Return the (X, Y) coordinate for the center point of the cell that contains the specified text.  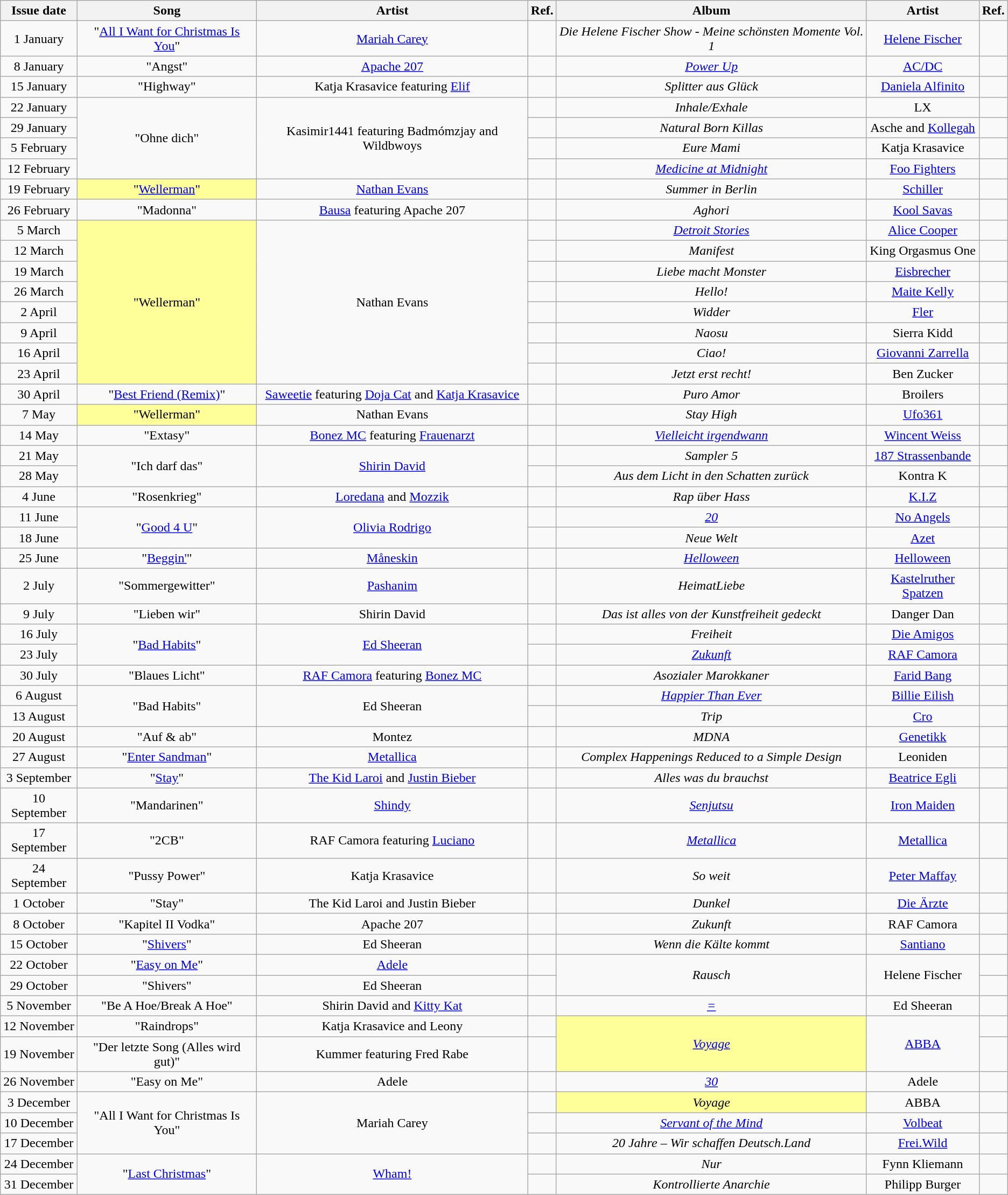
"Kapitel II Vodka" (167, 924)
20 August (39, 737)
No Angels (923, 517)
10 December (39, 1123)
Pashanim (393, 586)
12 February (39, 169)
K.I.Z (923, 497)
"Blaues Licht" (167, 675)
Cro (923, 716)
"Be A Hoe/Break A Hoe" (167, 1006)
Die Ärzte (923, 903)
Montez (393, 737)
Danger Dan (923, 613)
"Good 4 U" (167, 527)
15 October (39, 944)
9 July (39, 613)
Kastelruther Spatzen (923, 586)
15 January (39, 87)
Billie Eilish (923, 696)
10 September (39, 806)
4 June (39, 497)
Bonez MC featuring Frauenarzt (393, 435)
Senjutsu (711, 806)
Saweetie featuring Doja Cat and Katja Krasavice (393, 394)
30 July (39, 675)
Medicine at Midnight (711, 169)
Rap über Hass (711, 497)
17 September (39, 840)
Giovanni Zarrella (923, 353)
Kummer featuring Fred Rabe (393, 1054)
Nur (711, 1164)
3 September (39, 778)
Måneskin (393, 558)
"Ohne dich" (167, 138)
Issue date (39, 11)
Die Helene Fischer Show - Meine schönsten Momente Vol. 1 (711, 39)
23 April (39, 374)
Song (167, 11)
"Best Friend (Remix)" (167, 394)
"Last Christmas" (167, 1174)
5 November (39, 1006)
5 March (39, 230)
Freiheit (711, 634)
"Highway" (167, 87)
RAF Camora featuring Bonez MC (393, 675)
24 September (39, 876)
Kontra K (923, 476)
"2CB" (167, 840)
"Beggin'" (167, 558)
Ufo361 (923, 415)
"Ich darf das" (167, 466)
Widder (711, 312)
29 January (39, 128)
23 July (39, 655)
HeimatLiebe (711, 586)
Hello! (711, 292)
"Der letzte Song (Alles wird gut)" (167, 1054)
"Madonna" (167, 209)
Power Up (711, 66)
Asozialer Marokkaner (711, 675)
Shirin David and Kitty Kat (393, 1006)
31 December (39, 1184)
Maite Kelly (923, 292)
Dunkel (711, 903)
12 November (39, 1026)
"Auf & ab" (167, 737)
29 October (39, 985)
Iron Maiden (923, 806)
14 May (39, 435)
22 October (39, 965)
8 October (39, 924)
Wenn die Kälte kommt (711, 944)
RAF Camora featuring Luciano (393, 840)
2 July (39, 586)
1 October (39, 903)
"Extasy" (167, 435)
12 March (39, 250)
Broilers (923, 394)
MDNA (711, 737)
Frei.Wild (923, 1143)
17 December (39, 1143)
Fynn Kliemann (923, 1164)
"Enter Sandman" (167, 757)
Album (711, 11)
Splitter aus Glück (711, 87)
Jetzt erst recht! (711, 374)
Puro Amor (711, 394)
"Sommergewitter" (167, 586)
Daniela Alfinito (923, 87)
16 April (39, 353)
19 March (39, 271)
King Orgasmus One (923, 250)
AC/DC (923, 66)
Detroit Stories (711, 230)
Aus dem Licht in den Schatten zurück (711, 476)
28 May (39, 476)
Servant of the Mind (711, 1123)
3 December (39, 1102)
Eure Mami (711, 148)
Summer in Berlin (711, 189)
Kool Savas (923, 209)
Santiano (923, 944)
Fler (923, 312)
Manifest (711, 250)
20 (711, 517)
18 June (39, 537)
Kasimir1441 featuring Badmómzjay and Wildbwoys (393, 138)
Vielleicht irgendwann (711, 435)
"Pussy Power" (167, 876)
16 July (39, 634)
30 (711, 1082)
Schiller (923, 189)
11 June (39, 517)
19 February (39, 189)
Azet (923, 537)
Liebe macht Monster (711, 271)
Beatrice Egli (923, 778)
Stay High (711, 415)
Loredana and Mozzik (393, 497)
Happier Than Ever (711, 696)
187 Strassenbande (923, 456)
Foo Fighters (923, 169)
25 June (39, 558)
So weit (711, 876)
Sierra Kidd (923, 333)
2 April (39, 312)
24 December (39, 1164)
Volbeat (923, 1123)
13 August (39, 716)
20 Jahre – Wir schaffen Deutsch.Land (711, 1143)
Wincent Weiss (923, 435)
"Rosenkrieg" (167, 497)
Sampler 5 (711, 456)
30 April (39, 394)
19 November (39, 1054)
Shindy (393, 806)
Naosu (711, 333)
Philipp Burger (923, 1184)
Eisbrecher (923, 271)
Genetikk (923, 737)
27 August (39, 757)
Neue Welt (711, 537)
5 February (39, 148)
"Lieben wir" (167, 613)
Trip (711, 716)
7 May (39, 415)
Complex Happenings Reduced to a Simple Design (711, 757)
= (711, 1006)
LX (923, 107)
Leoniden (923, 757)
Kontrollierte Anarchie (711, 1184)
Natural Born Killas (711, 128)
1 January (39, 39)
Die Amigos (923, 634)
Farid Bang (923, 675)
Olivia Rodrigo (393, 527)
6 August (39, 696)
Aghori (711, 209)
Ciao! (711, 353)
"Mandarinen" (167, 806)
9 April (39, 333)
Bausa featuring Apache 207 (393, 209)
26 March (39, 292)
21 May (39, 456)
Inhale/Exhale (711, 107)
"Angst" (167, 66)
Alles was du brauchst (711, 778)
"Raindrops" (167, 1026)
Ben Zucker (923, 374)
Asche and Kollegah (923, 128)
Alice Cooper (923, 230)
Katja Krasavice and Leony (393, 1026)
Rausch (711, 975)
8 January (39, 66)
26 February (39, 209)
Wham! (393, 1174)
Das ist alles von der Kunstfreiheit gedeckt (711, 613)
22 January (39, 107)
Peter Maffay (923, 876)
26 November (39, 1082)
Katja Krasavice featuring Elif (393, 87)
